Provide the (X, Y) coordinate of the cell's center where the given text is located.  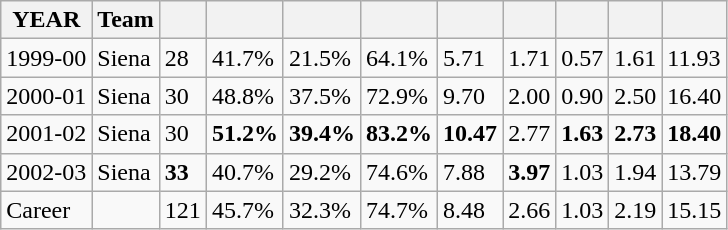
45.7% (244, 210)
40.7% (244, 172)
7.88 (470, 172)
48.8% (244, 96)
2001-02 (46, 134)
1.71 (530, 58)
3.97 (530, 172)
2.77 (530, 134)
1.94 (636, 172)
74.7% (400, 210)
YEAR (46, 20)
72.9% (400, 96)
21.5% (322, 58)
18.40 (694, 134)
13.79 (694, 172)
1999-00 (46, 58)
83.2% (400, 134)
2.00 (530, 96)
0.90 (582, 96)
33 (182, 172)
10.47 (470, 134)
2.19 (636, 210)
5.71 (470, 58)
29.2% (322, 172)
51.2% (244, 134)
11.93 (694, 58)
28 (182, 58)
2002-03 (46, 172)
64.1% (400, 58)
9.70 (470, 96)
2000-01 (46, 96)
Career (46, 210)
32.3% (322, 210)
1.61 (636, 58)
39.4% (322, 134)
1.63 (582, 134)
74.6% (400, 172)
15.15 (694, 210)
2.66 (530, 210)
37.5% (322, 96)
16.40 (694, 96)
Team (126, 20)
2.50 (636, 96)
121 (182, 210)
2.73 (636, 134)
0.57 (582, 58)
41.7% (244, 58)
8.48 (470, 210)
